Return [X, Y] of the center of cell containing provided text 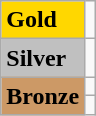
Silver [43, 58]
Gold [43, 20]
Bronze [43, 96]
